Determine the (x, y) coordinate at the center of the cell enclosing the given text.  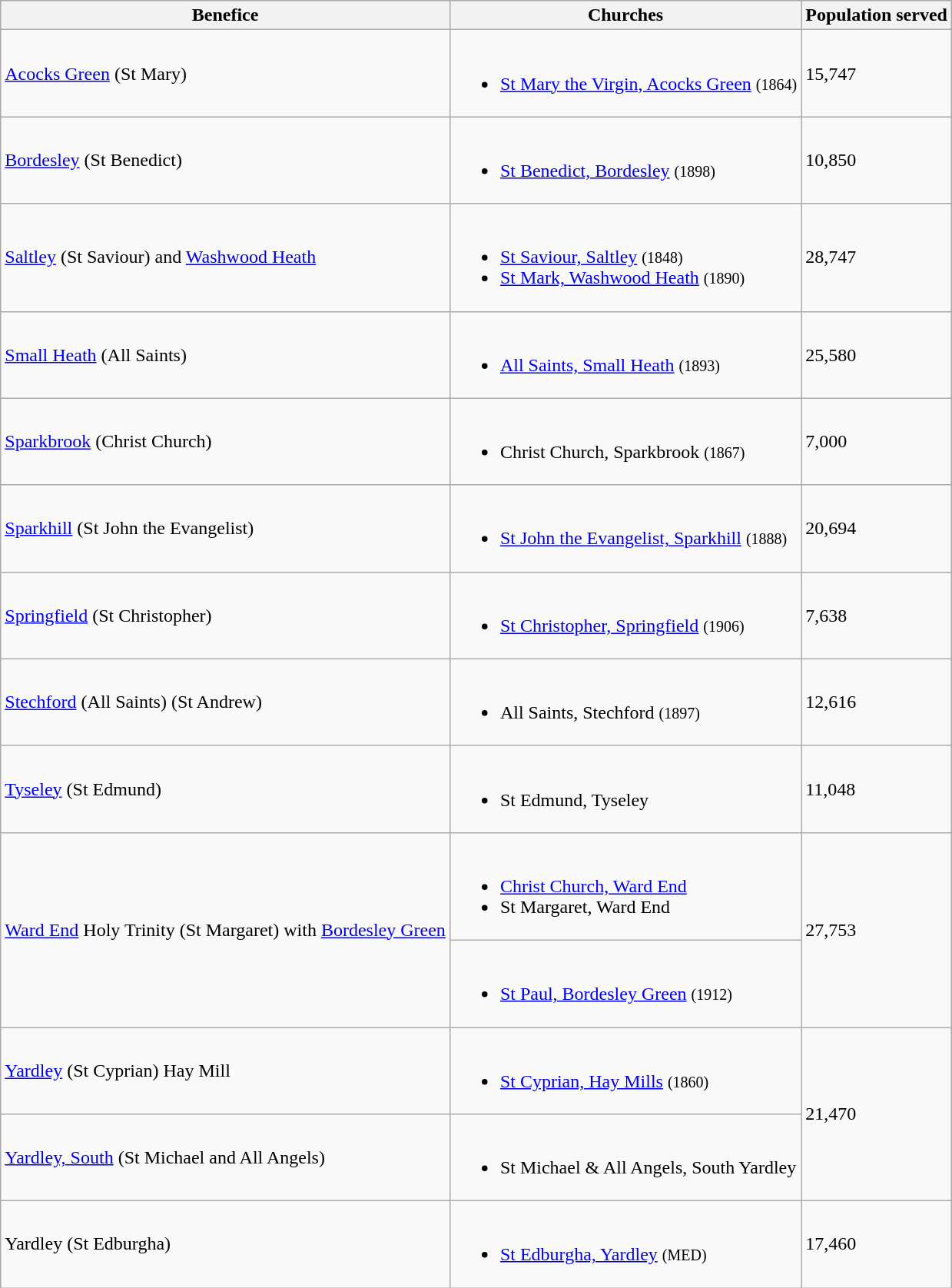
Yardley (St Edburgha) (226, 1245)
28,747 (877, 257)
St Benedict, Bordesley (1898) (625, 160)
11,048 (877, 788)
Population served (877, 15)
St John the Evangelist, Sparkhill (1888) (625, 529)
Saltley (St Saviour) and Washwood Heath (226, 257)
St Paul, Bordesley Green (1912) (625, 984)
7,000 (877, 441)
15,747 (877, 74)
27,753 (877, 930)
Stechford (All Saints) (St Andrew) (226, 702)
St Cyprian, Hay Mills (1860) (625, 1070)
Yardley (St Cyprian) Hay Mill (226, 1070)
Sparkbrook (Christ Church) (226, 441)
12,616 (877, 702)
All Saints, Small Heath (1893) (625, 355)
Bordesley (St Benedict) (226, 160)
Christ Church, Ward EndSt Margaret, Ward End (625, 886)
St Edmund, Tyseley (625, 788)
Tyseley (St Edmund) (226, 788)
20,694 (877, 529)
All Saints, Stechford (1897) (625, 702)
St Michael & All Angels, South Yardley (625, 1157)
Acocks Green (St Mary) (226, 74)
Christ Church, Sparkbrook (1867) (625, 441)
Ward End Holy Trinity (St Margaret) with Bordesley Green (226, 930)
25,580 (877, 355)
St Christopher, Springfield (1906) (625, 615)
Churches (625, 15)
7,638 (877, 615)
Small Heath (All Saints) (226, 355)
10,850 (877, 160)
St Edburgha, Yardley (MED) (625, 1245)
21,470 (877, 1114)
Benefice (226, 15)
Springfield (St Christopher) (226, 615)
Yardley, South (St Michael and All Angels) (226, 1157)
17,460 (877, 1245)
St Mary the Virgin, Acocks Green (1864) (625, 74)
St Saviour, Saltley (1848)St Mark, Washwood Heath (1890) (625, 257)
Sparkhill (St John the Evangelist) (226, 529)
